Capture the cell that displays the provided text and extract its [x, y] central coordinate. 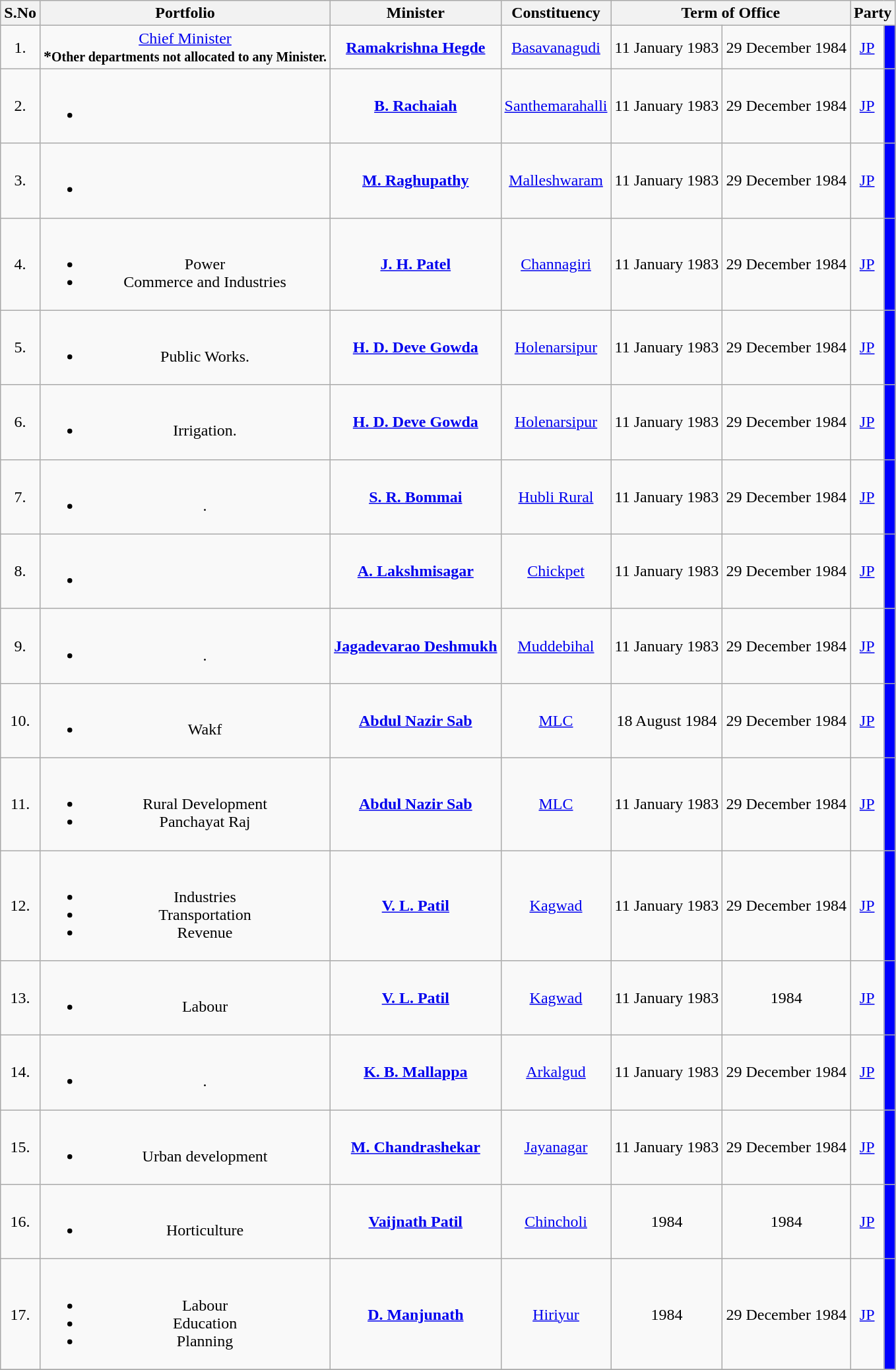
A. Lakshmisagar [416, 571]
Santhemarahalli [556, 106]
IndustriesTransportationRevenue [185, 905]
Wakf [185, 721]
Hubli Rural [556, 496]
17. [20, 1315]
12. [20, 905]
1. [20, 48]
Chincholi [556, 1222]
2. [20, 106]
PowerCommerce and Industries [185, 264]
14. [20, 1073]
15. [20, 1147]
Constituency [556, 13]
Labour [185, 998]
K. B. Mallappa [416, 1073]
Chickpet [556, 571]
Jayanagar [556, 1147]
M. Chandrashekar [416, 1147]
Ramakrishna Hegde [416, 48]
S. R. Bommai [416, 496]
3. [20, 181]
Muddebihal [556, 645]
Term of Office [730, 13]
8. [20, 571]
16. [20, 1222]
18 August 1984 [666, 721]
LabourEducationPlanning [185, 1315]
M. Raghupathy [416, 181]
Urban development [185, 1147]
Rural DevelopmentPanchayat Raj [185, 804]
Public Works. [185, 347]
Minister [416, 13]
10. [20, 721]
D. Manjunath [416, 1315]
J. H. Patel [416, 264]
Vaijnath Patil [416, 1222]
9. [20, 645]
6. [20, 422]
Party [873, 13]
7. [20, 496]
Horticulture [185, 1222]
Hiriyur [556, 1315]
Jagadevarao Deshmukh [416, 645]
S.No [20, 13]
5. [20, 347]
Portfolio [185, 13]
13. [20, 998]
4. [20, 264]
Irrigation. [185, 422]
Arkalgud [556, 1073]
Channagiri [556, 264]
B. Rachaiah [416, 106]
Basavanagudi [556, 48]
Malleshwaram [556, 181]
Chief Minister*Other departments not allocated to any Minister. [185, 48]
11. [20, 804]
